Extract the (x, y) coordinate from the center of the cell holding the provided text.  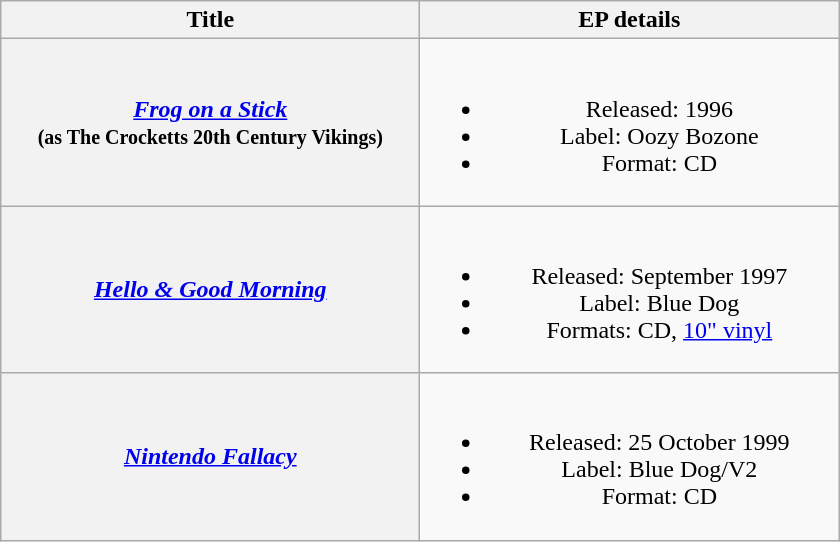
Title (210, 20)
Frog on a Stick(as The Crocketts 20th Century Vikings) (210, 122)
Released: 25 October 1999Label: Blue Dog/V2Format: CD (630, 456)
Hello & Good Morning (210, 290)
Released: September 1997Label: Blue DogFormats: CD, 10" vinyl (630, 290)
EP details (630, 20)
Released: 1996Label: Oozy BozoneFormat: CD (630, 122)
Nintendo Fallacy (210, 456)
